Find where the given text appears and provide that cell's center as (x, y) coordinate. 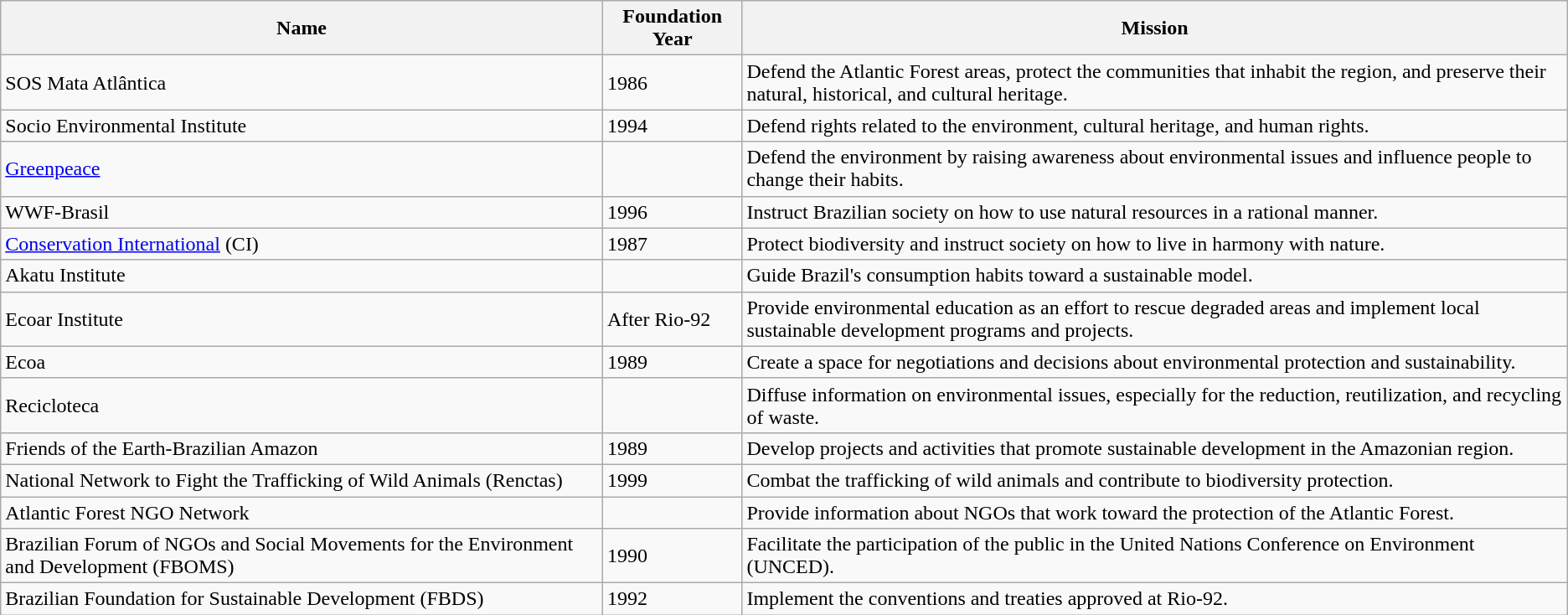
Brazilian Foundation for Sustainable Development (FBDS) (302, 599)
Ecoa (302, 362)
Ecoar Institute (302, 318)
Develop projects and activities that promote sustainable development in the Amazonian region. (1154, 448)
Diffuse information on environmental issues, especially for the reduction, reutilization, and recycling of waste. (1154, 406)
Implement the conventions and treaties approved at Rio-92. (1154, 599)
After Rio-92 (672, 318)
Provide information about NGOs that work toward the protection of the Atlantic Forest. (1154, 512)
Facilitate the participation of the public in the United Nations Conference on Environment (UNCED). (1154, 556)
Defend the Atlantic Forest areas, protect the communities that inhabit the region, and preserve their natural, historical, and cultural heritage. (1154, 82)
1986 (672, 82)
Name (302, 28)
Friends of the Earth-Brazilian Amazon (302, 448)
Protect biodiversity and instruct society on how to live in harmony with nature. (1154, 244)
Conservation International (CI) (302, 244)
Atlantic Forest NGO Network (302, 512)
1987 (672, 244)
Foundation Year (672, 28)
WWF-Brasil (302, 212)
Socio Environmental Institute (302, 126)
Akatu Institute (302, 276)
Defend rights related to the environment, cultural heritage, and human rights. (1154, 126)
Create a space for negotiations and decisions about environmental protection and sustainability. (1154, 362)
Greenpeace (302, 169)
Recicloteca (302, 406)
1996 (672, 212)
Guide Brazil's consumption habits toward a sustainable model. (1154, 276)
1992 (672, 599)
Mission (1154, 28)
Instruct Brazilian society on how to use natural resources in a rational manner. (1154, 212)
1994 (672, 126)
Provide environmental education as an effort to rescue degraded areas and implement local sustainable development programs and projects. (1154, 318)
Combat the trafficking of wild animals and contribute to biodiversity protection. (1154, 480)
1999 (672, 480)
Defend the environment by raising awareness about environmental issues and influence people to change their habits. (1154, 169)
1990 (672, 556)
National Network to Fight the Trafficking of Wild Animals (Renctas) (302, 480)
SOS Mata Atlântica (302, 82)
Brazilian Forum of NGOs and Social Movements for the Environment and Development (FBOMS) (302, 556)
